Provide the (x, y) coordinate of the cell's center where the given text is located.  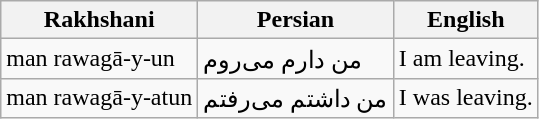
Persian (296, 20)
man rawagā-y-atun (100, 98)
English (466, 20)
من دارم می‌روم (296, 59)
I was leaving. (466, 98)
I am leaving. (466, 59)
man rawagā-y-un (100, 59)
Rakhshani (100, 20)
من داشتم می‌رفتم (296, 98)
